Identify which cell holds the provided text, then report its (x, y) central coordinate. 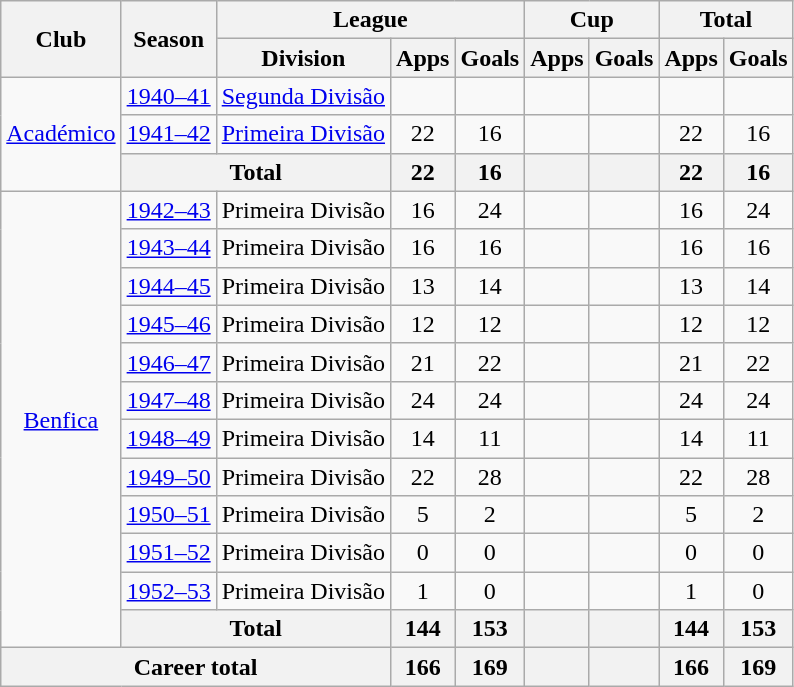
1951–52 (168, 553)
League (370, 20)
1947–48 (168, 400)
Club (61, 39)
1941–42 (168, 134)
Benfica (61, 420)
1952–53 (168, 591)
Académico (61, 134)
1946–47 (168, 362)
1942–43 (168, 210)
1945–46 (168, 324)
Cup (592, 20)
Division (303, 58)
1940–41 (168, 96)
1943–44 (168, 248)
Segunda Divisão (303, 96)
1944–45 (168, 286)
Season (168, 39)
Career total (196, 667)
1949–50 (168, 477)
1948–49 (168, 438)
1950–51 (168, 515)
